Search for the cell housing the specified text and yield its [x, y] center coordinate. 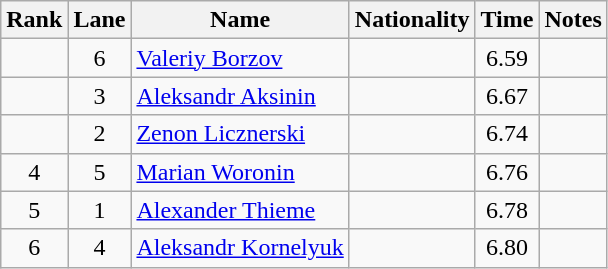
Aleksandr Kornelyuk [240, 248]
3 [100, 96]
Marian Woronin [240, 172]
Lane [100, 20]
6.67 [507, 96]
Alexander Thieme [240, 210]
6.59 [507, 58]
Aleksandr Aksinin [240, 96]
1 [100, 210]
6.80 [507, 248]
6.74 [507, 134]
6.76 [507, 172]
Notes [573, 20]
Rank [34, 20]
Valeriy Borzov [240, 58]
2 [100, 134]
Name [240, 20]
Nationality [412, 20]
Time [507, 20]
6.78 [507, 210]
Zenon Licznerski [240, 134]
